Provide the (x, y) coordinate of the cell's center where the given text is located.  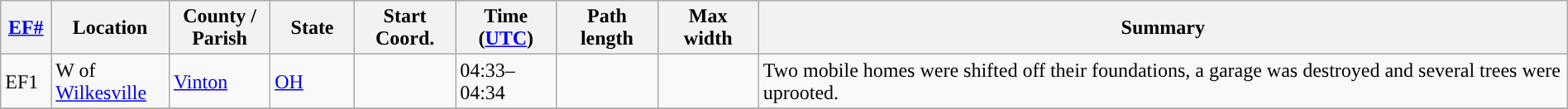
Vinton (219, 81)
Start Coord. (404, 28)
Path length (607, 28)
Time (UTC) (506, 28)
W of Wilkesville (111, 81)
Location (111, 28)
04:33–04:34 (506, 81)
EF# (26, 28)
Two mobile homes were shifted off their foundations, a garage was destroyed and several trees were uprooted. (1163, 81)
OH (313, 81)
County / Parish (219, 28)
EF1 (26, 81)
State (313, 28)
Summary (1163, 28)
Max width (708, 28)
